Provide the [X, Y] coordinate of the cell's center where the given text is located.  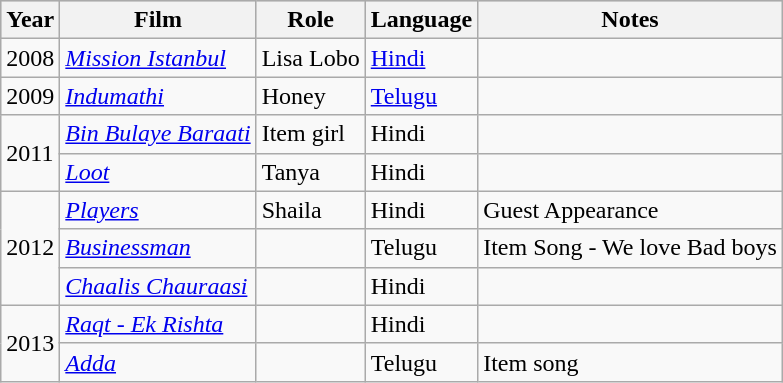
Chaalis Chauraasi [158, 286]
Honey [310, 96]
2013 [30, 343]
Loot [158, 172]
2008 [30, 58]
Item Song - We love Bad boys [630, 248]
2011 [30, 153]
Guest Appearance [630, 210]
Businessman [158, 248]
Bin Bulaye Baraati [158, 134]
Lisa Lobo [310, 58]
Year [30, 20]
Adda [158, 362]
Item song [630, 362]
Language [421, 20]
2012 [30, 248]
Mission Istanbul [158, 58]
Role [310, 20]
Item girl [310, 134]
2009 [30, 96]
Notes [630, 20]
Players [158, 210]
Film [158, 20]
Tanya [310, 172]
Raqt - Ek Rishta [158, 324]
Shaila [310, 210]
Indumathi [158, 96]
